Locate the cell with the specified text and output its [x, y] center coordinate. 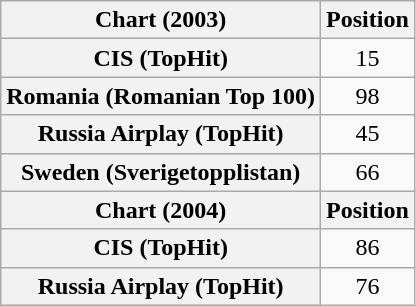
86 [368, 248]
Romania (Romanian Top 100) [161, 96]
Sweden (Sverigetopplistan) [161, 172]
Chart (2003) [161, 20]
76 [368, 286]
66 [368, 172]
45 [368, 134]
Chart (2004) [161, 210]
15 [368, 58]
98 [368, 96]
